Detect which cell encompasses the target text, then output its [X, Y] center coordinate. 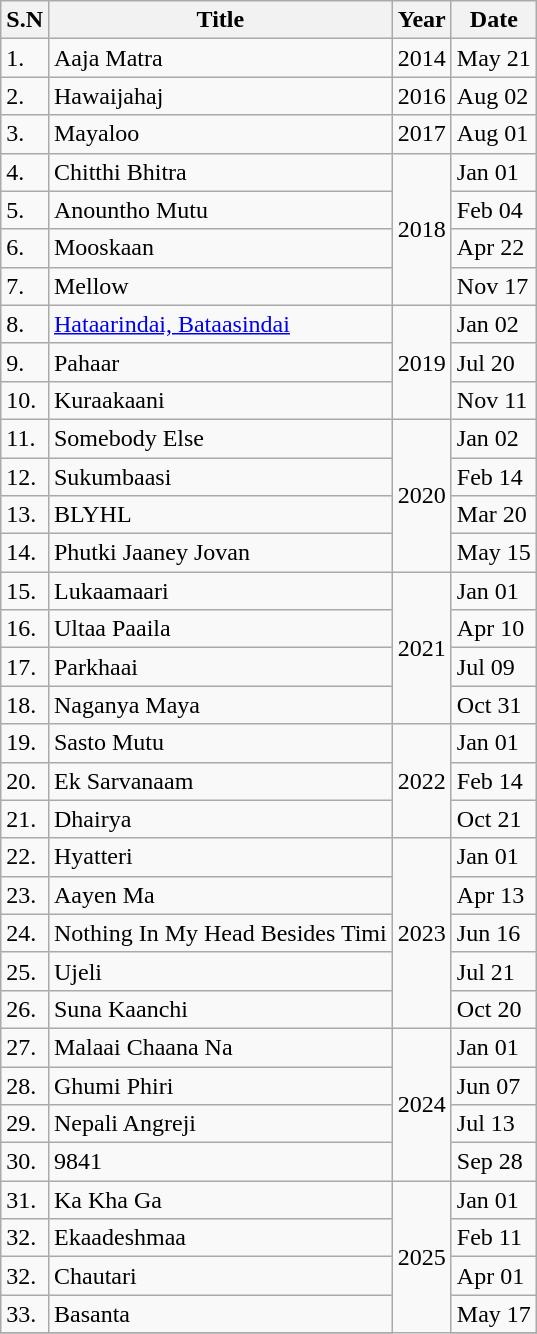
Aug 01 [494, 134]
S.N [25, 20]
Ujeli [220, 971]
22. [25, 857]
May 17 [494, 1314]
24. [25, 933]
Nov 17 [494, 286]
14. [25, 553]
2019 [422, 362]
26. [25, 1009]
Hataarindai, Bataasindai [220, 324]
31. [25, 1200]
Apr 13 [494, 895]
Parkhaai [220, 667]
Feb 11 [494, 1238]
Ekaadeshmaa [220, 1238]
2021 [422, 648]
29. [25, 1124]
May 15 [494, 553]
Ghumi Phiri [220, 1085]
30. [25, 1162]
11. [25, 438]
Mar 20 [494, 515]
Anountho Mutu [220, 210]
5. [25, 210]
Jul 21 [494, 971]
Ultaa Paaila [220, 629]
8. [25, 324]
Apr 01 [494, 1276]
33. [25, 1314]
Mayaloo [220, 134]
Mooskaan [220, 248]
Phutki Jaaney Jovan [220, 553]
Aayen Ma [220, 895]
Jun 07 [494, 1085]
6. [25, 248]
27. [25, 1047]
2014 [422, 58]
Apr 22 [494, 248]
2024 [422, 1104]
BLYHL [220, 515]
Ka Kha Ga [220, 1200]
Somebody Else [220, 438]
Jul 09 [494, 667]
28. [25, 1085]
Sep 28 [494, 1162]
Malaai Chaana Na [220, 1047]
Suna Kaanchi [220, 1009]
Feb 04 [494, 210]
Basanta [220, 1314]
Oct 20 [494, 1009]
3. [25, 134]
20. [25, 781]
Year [422, 20]
2025 [422, 1257]
21. [25, 819]
Ek Sarvanaam [220, 781]
Oct 21 [494, 819]
Oct 31 [494, 705]
9841 [220, 1162]
2023 [422, 933]
Naganya Maya [220, 705]
Aug 02 [494, 96]
Title [220, 20]
Lukaamaari [220, 591]
25. [25, 971]
Kuraakaani [220, 400]
Nothing In My Head Besides Timi [220, 933]
Apr 10 [494, 629]
9. [25, 362]
Nov 11 [494, 400]
Chitthi Bhitra [220, 172]
12. [25, 477]
Date [494, 20]
2. [25, 96]
Aaja Matra [220, 58]
Nepali Angreji [220, 1124]
Hawaijahaj [220, 96]
Dhairya [220, 819]
16. [25, 629]
Chautari [220, 1276]
Jun 16 [494, 933]
2020 [422, 495]
7. [25, 286]
Sukumbaasi [220, 477]
2017 [422, 134]
2022 [422, 781]
Mellow [220, 286]
Pahaar [220, 362]
2016 [422, 96]
Sasto Mutu [220, 743]
Hyatteri [220, 857]
10. [25, 400]
23. [25, 895]
4. [25, 172]
Jul 20 [494, 362]
18. [25, 705]
19. [25, 743]
17. [25, 667]
Jul 13 [494, 1124]
1. [25, 58]
May 21 [494, 58]
15. [25, 591]
13. [25, 515]
2018 [422, 229]
